Identify which cell holds the provided text, then report its [X, Y] central coordinate. 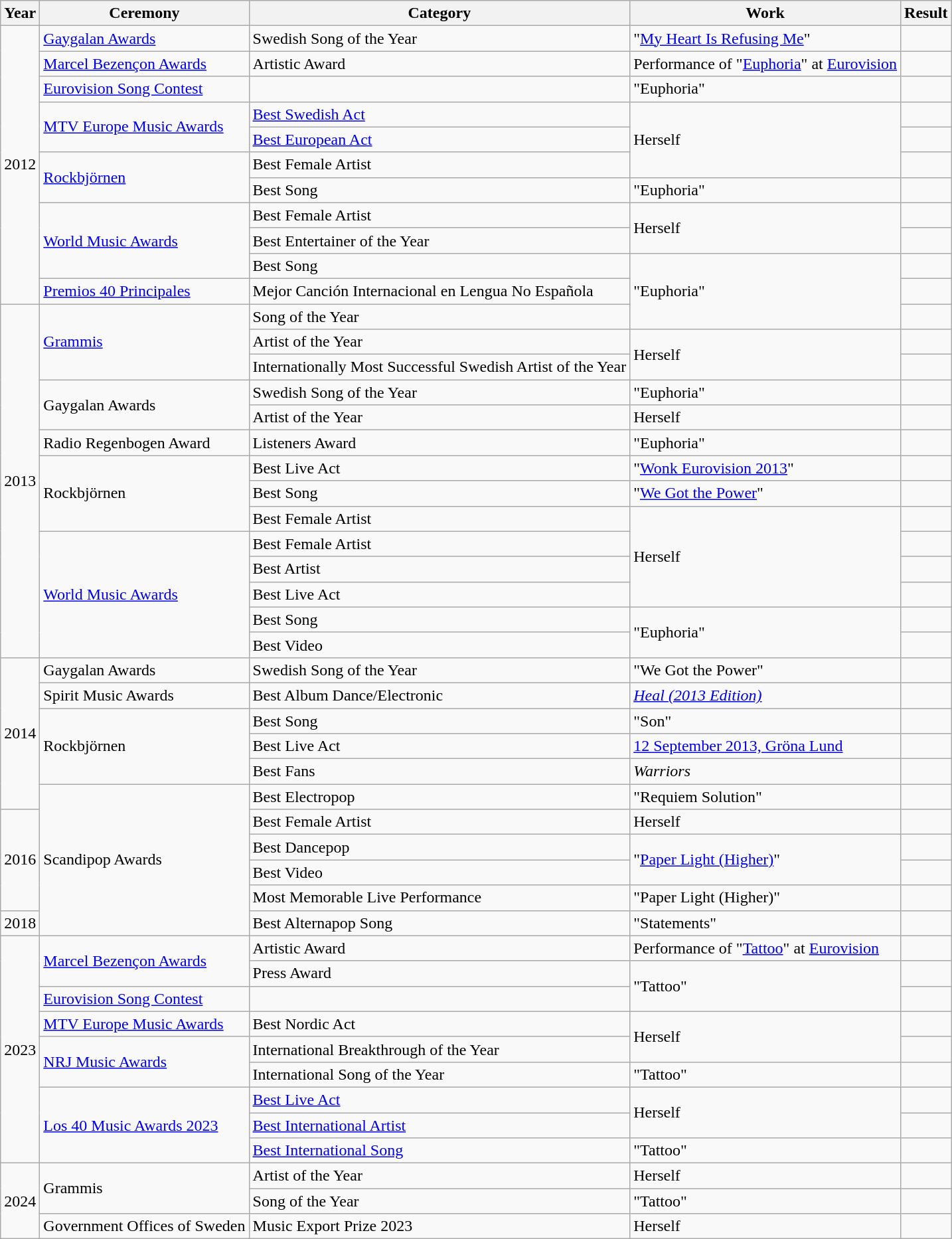
"Son" [765, 720]
Best Nordic Act [439, 1024]
2014 [20, 733]
Mejor Canción Internacional en Lengua No Española [439, 291]
2012 [20, 165]
Performance of "Euphoria" at Eurovision [765, 64]
Category [439, 13]
Warriors [765, 772]
Premios 40 Principales [145, 291]
Year [20, 13]
2018 [20, 923]
Best Electropop [439, 797]
Music Export Prize 2023 [439, 1226]
2013 [20, 481]
Best International Song [439, 1151]
Result [926, 13]
Best Swedish Act [439, 114]
2023 [20, 1049]
"Requiem Solution" [765, 797]
Press Award [439, 973]
Spirit Music Awards [145, 695]
12 September 2013, Gröna Lund [765, 746]
Government Offices of Sweden [145, 1226]
Los 40 Music Awards 2023 [145, 1125]
International Song of the Year [439, 1074]
2024 [20, 1201]
Best Alternapop Song [439, 923]
NRJ Music Awards [145, 1062]
"Statements" [765, 923]
Most Memorable Live Performance [439, 898]
Work [765, 13]
Best Album Dance/Electronic [439, 695]
Listeners Award [439, 443]
2016 [20, 860]
Best Dancepop [439, 847]
Best Fans [439, 772]
Performance of "Tattoo" at Eurovision [765, 948]
Scandipop Awards [145, 860]
Best European Act [439, 139]
"My Heart Is Refusing Me" [765, 39]
Radio Regenbogen Award [145, 443]
Best Artist [439, 569]
"Wonk Eurovision 2013" [765, 468]
Ceremony [145, 13]
Best International Artist [439, 1125]
Heal (2013 Edition) [765, 695]
Internationally Most Successful Swedish Artist of the Year [439, 367]
Best Entertainer of the Year [439, 240]
International Breakthrough of the Year [439, 1049]
